Find where the given text appears and provide that cell's center as [X, Y] coordinate. 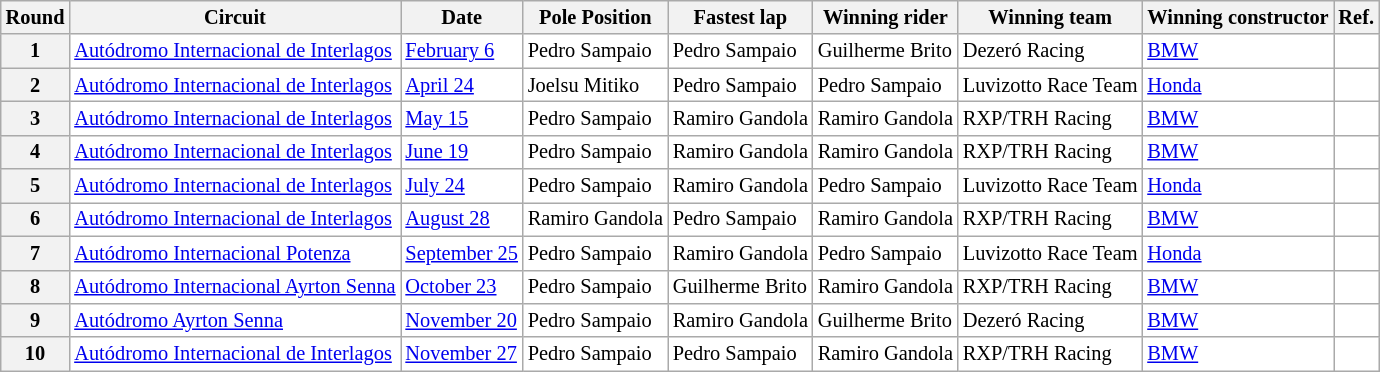
1 [36, 51]
June 19 [461, 152]
4 [36, 152]
Winning team [1050, 17]
2 [36, 85]
February 6 [461, 51]
5 [36, 186]
7 [36, 253]
July 24 [461, 186]
September 25 [461, 253]
Autódromo Internacional Ayrton Senna [234, 287]
Autódromo Ayrton Senna [234, 320]
Circuit [234, 17]
Ref. [1356, 17]
August 28 [461, 219]
Fastest lap [740, 17]
Autódromo Internacional Potenza [234, 253]
6 [36, 219]
Round [36, 17]
Winning constructor [1238, 17]
Joelsu Mitiko [596, 85]
Date [461, 17]
October 23 [461, 287]
November 27 [461, 354]
April 24 [461, 85]
May 15 [461, 118]
November 20 [461, 320]
3 [36, 118]
Winning rider [886, 17]
Pole Position [596, 17]
8 [36, 287]
9 [36, 320]
10 [36, 354]
